Find where the given text appears and provide that cell's center as (X, Y) coordinate. 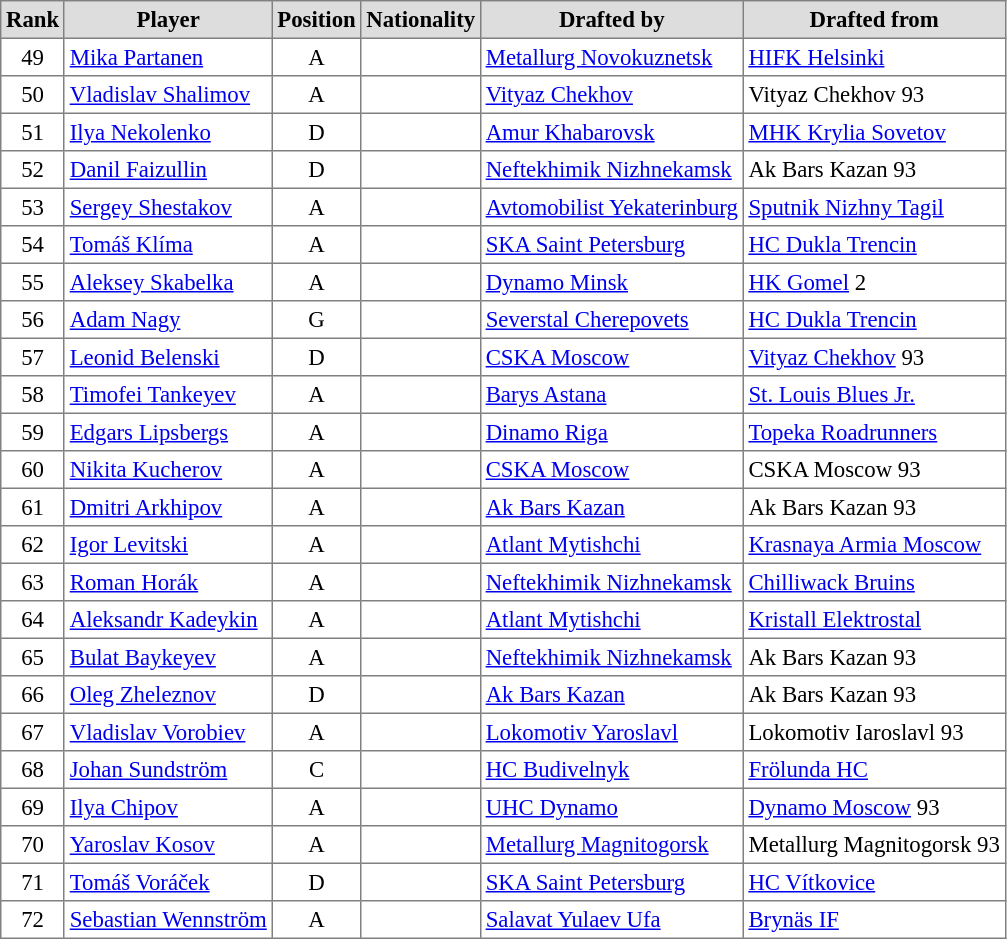
Topeka Roadrunners (874, 432)
Bulat Baykeyev (168, 657)
56 (33, 320)
Dmitri Arkhipov (168, 507)
Lokomotiv Iaroslavl 93 (874, 732)
G (316, 320)
Johan Sundström (168, 770)
Aleksandr Kadeykin (168, 620)
Ilya Chipov (168, 807)
58 (33, 395)
Frölunda HC (874, 770)
68 (33, 770)
Danil Faizullin (168, 170)
57 (33, 357)
CSKA Moscow 93 (874, 470)
70 (33, 845)
59 (33, 432)
60 (33, 470)
Roman Horák (168, 582)
61 (33, 507)
Edgars Lipsbergs (168, 432)
Salavat Yulaev Ufa (612, 920)
Metallurg Novokuznetsk (612, 57)
Tomáš Voráček (168, 882)
Timofei Tankeyev (168, 395)
71 (33, 882)
Amur Khabarovsk (612, 132)
Kristall Elektrostal (874, 620)
St. Louis Blues Jr. (874, 395)
HK Gomel 2 (874, 282)
Aleksey Skabelka (168, 282)
Vladislav Vorobiev (168, 732)
Barys Astana (612, 395)
Dinamo Riga (612, 432)
Yaroslav Kosov (168, 845)
50 (33, 95)
Sputnik Nizhny Tagil (874, 207)
HIFK Helsinki (874, 57)
67 (33, 732)
Metallurg Magnitogorsk 93 (874, 845)
Nationality (420, 20)
Severstal Cherepovets (612, 320)
Mika Partanen (168, 57)
HC Budivelnyk (612, 770)
Sebastian Wennström (168, 920)
Chilliwack Bruins (874, 582)
Ilya Nekolenko (168, 132)
Metallurg Magnitogorsk (612, 845)
Lokomotiv Yaroslavl (612, 732)
63 (33, 582)
Drafted by (612, 20)
Vityaz Chekhov (612, 95)
69 (33, 807)
Position (316, 20)
Adam Nagy (168, 320)
66 (33, 695)
Drafted from (874, 20)
64 (33, 620)
62 (33, 545)
Igor Levitski (168, 545)
Dynamo Minsk (612, 282)
Player (168, 20)
65 (33, 657)
Krasnaya Armia Moscow (874, 545)
Dynamo Moscow 93 (874, 807)
Rank (33, 20)
Vladislav Shalimov (168, 95)
C (316, 770)
UHC Dynamo (612, 807)
53 (33, 207)
Oleg Zheleznov (168, 695)
52 (33, 170)
Tomáš Klíma (168, 245)
Leonid Belenski (168, 357)
Avtomobilist Yekaterinburg (612, 207)
55 (33, 282)
54 (33, 245)
51 (33, 132)
72 (33, 920)
HC Vítkovice (874, 882)
49 (33, 57)
Nikita Kucherov (168, 470)
Sergey Shestakov (168, 207)
Brynäs IF (874, 920)
MHK Krylia Sovetov (874, 132)
